Locate the cell with the specified text and output its (X, Y) center coordinate. 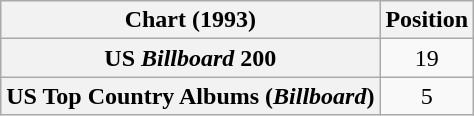
Chart (1993) (190, 20)
19 (427, 58)
US Billboard 200 (190, 58)
Position (427, 20)
US Top Country Albums (Billboard) (190, 96)
5 (427, 96)
